Extract the (x, y) coordinate from the center of the cell holding the provided text.  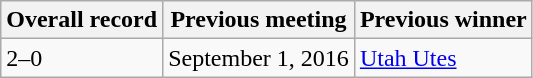
Overall record (82, 20)
Previous meeting (259, 20)
September 1, 2016 (259, 58)
Utah Utes (443, 58)
2–0 (82, 58)
Previous winner (443, 20)
